Locate the cell with the specified text and output its [x, y] center coordinate. 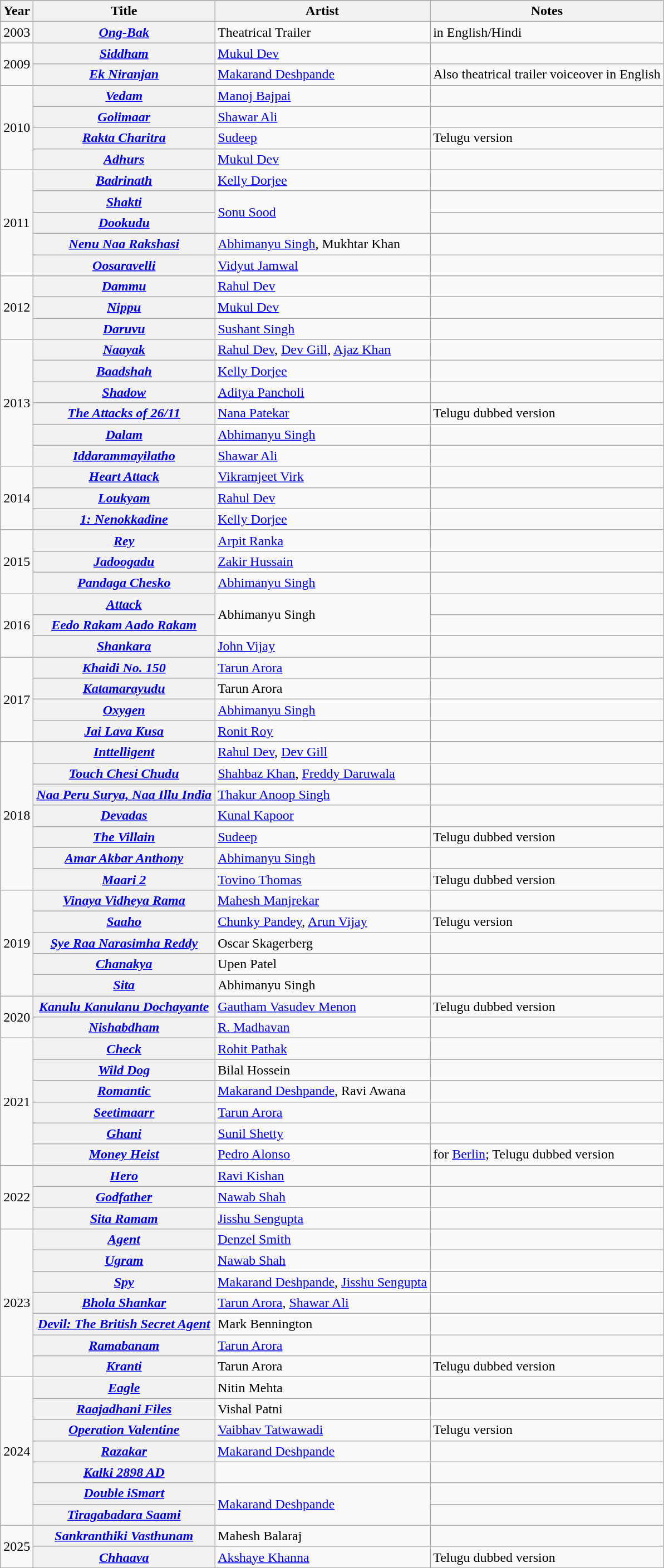
Romantic [124, 1091]
Godfather [124, 1197]
Sunil Shetty [323, 1133]
Siddham [124, 53]
Tovino Thomas [323, 879]
Adhurs [124, 159]
Mahesh Balaraj [323, 1536]
Amar Akbar Anthony [124, 858]
2003 [17, 32]
Kranti [124, 1367]
Shakti [124, 201]
Also theatrical trailer voiceover in English [547, 75]
Eedo Rakam Aado Rakam [124, 625]
Ugram [124, 1260]
Seetimaarr [124, 1112]
2017 [17, 699]
2025 [17, 1546]
Maari 2 [124, 879]
Hero [124, 1176]
Nana Patekar [323, 413]
Zakir Hussain [323, 561]
Loukyam [124, 498]
Naayak [124, 350]
Saaho [124, 921]
Sita [124, 985]
Devadas [124, 816]
Chunky Pandey, Arun Vijay [323, 921]
Vishal Patni [323, 1409]
Badrinath [124, 180]
Mark Bennington [323, 1324]
Shankara [124, 647]
Golimaar [124, 117]
Khaidi No. 150 [124, 668]
Vikramjeet Virk [323, 477]
Jai Lava Kusa [124, 731]
Thakur Anoop Singh [323, 795]
2011 [17, 223]
Rahul Dev, Dev Gill [323, 752]
Arpit Ranka [323, 540]
Bhola Shankar [124, 1303]
Theatrical Trailer [323, 32]
Tarun Arora, Shawar Ali [323, 1303]
Title [124, 11]
The Attacks of 26/11 [124, 413]
Nippu [124, 308]
Pedro Alonso [323, 1155]
Chhaava [124, 1557]
2018 [17, 816]
2022 [17, 1197]
Notes [547, 11]
Inttelligent [124, 752]
Sita Ramam [124, 1218]
Abhimanyu Singh, Mukhtar Khan [323, 244]
Rakta Charitra [124, 138]
1: Nenokkadine [124, 519]
Oxygen [124, 710]
Chanakya [124, 964]
Check [124, 1049]
Dammu [124, 287]
Denzel Smith [323, 1239]
Rey [124, 540]
Baadshah [124, 371]
Dalam [124, 435]
Naa Peru Surya, Naa Illu India [124, 795]
Sushant Singh [323, 329]
2010 [17, 127]
2016 [17, 625]
Raajadhani Files [124, 1409]
Vidyut Jamwal [323, 265]
Daruvu [124, 329]
2020 [17, 1017]
2013 [17, 403]
Spy [124, 1281]
Operation Valentine [124, 1430]
Rahul Dev, Dev Gill, Ajaz Khan [323, 350]
2009 [17, 64]
Agent [124, 1239]
Ong-Bak [124, 32]
Jadoogadu [124, 561]
Devil: The British Secret Agent [124, 1324]
2023 [17, 1303]
Ghani [124, 1133]
Akshaye Khanna [323, 1557]
Nitin Mehta [323, 1388]
2021 [17, 1102]
Rohit Pathak [323, 1049]
Manoj Bajpai [323, 96]
Oosaravelli [124, 265]
Kanulu Kanulanu Dochayante [124, 1007]
Shadow [124, 392]
Ravi Kishan [323, 1176]
Money Heist [124, 1155]
Sonu Sood [323, 212]
Sye Raa Narasimha Reddy [124, 943]
Mahesh Manjrekar [323, 900]
in English/Hindi [547, 32]
Jisshu Sengupta [323, 1218]
2015 [17, 561]
Nenu Naa Rakshasi [124, 244]
Kalki 2898 AD [124, 1472]
Sankranthiki Vasthunam [124, 1536]
2014 [17, 498]
Upen Patel [323, 964]
2019 [17, 943]
The Villain [124, 837]
Year [17, 11]
Iddarammayilatho [124, 456]
Heart Attack [124, 477]
2024 [17, 1451]
Double iSmart [124, 1493]
Gautham Vasudev Menon [323, 1007]
Nishabdham [124, 1028]
Vedam [124, 96]
John Vijay [323, 647]
Vaibhav Tatwawadi [323, 1430]
Ramabanam [124, 1345]
Wild Dog [124, 1070]
Ronit Roy [323, 731]
Aditya Pancholi [323, 392]
Artist [323, 11]
2012 [17, 308]
Attack [124, 604]
R. Madhavan [323, 1028]
Touch Chesi Chudu [124, 773]
Kunal Kapoor [323, 816]
for Berlin; Telugu dubbed version [547, 1155]
Tiragabadara Saami [124, 1515]
Makarand Deshpande, Ravi Awana [323, 1091]
Dookudu [124, 223]
Eagle [124, 1388]
Pandaga Chesko [124, 583]
Oscar Skagerberg [323, 943]
Ek Niranjan [124, 75]
Razakar [124, 1451]
Shahbaz Khan, Freddy Daruwala [323, 773]
Katamarayudu [124, 689]
Bilal Hossein [323, 1070]
Makarand Deshpande, Jisshu Sengupta [323, 1281]
Vinaya Vidheya Rama [124, 900]
